Capture the cell that displays the provided text and extract its [x, y] central coordinate. 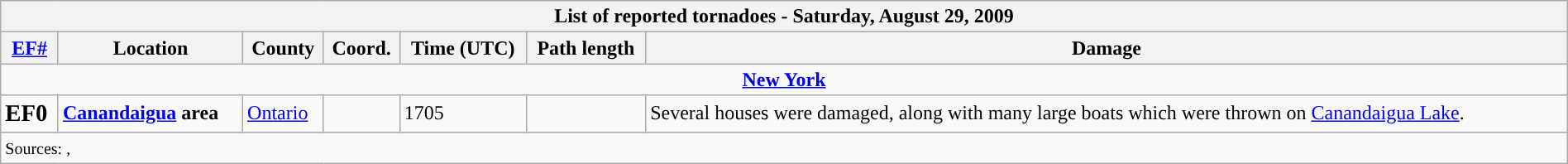
Coord. [361, 48]
EF# [30, 48]
County [283, 48]
Sources: , [784, 147]
List of reported tornadoes - Saturday, August 29, 2009 [784, 17]
Location [151, 48]
Path length [586, 48]
1705 [463, 113]
Ontario [283, 113]
Canandaigua area [151, 113]
EF0 [30, 113]
Time (UTC) [463, 48]
Damage [1107, 48]
New York [784, 80]
Several houses were damaged, along with many large boats which were thrown on Canandaigua Lake. [1107, 113]
